From the cell containing the given text, extract its center point as (x, y) coordinate. 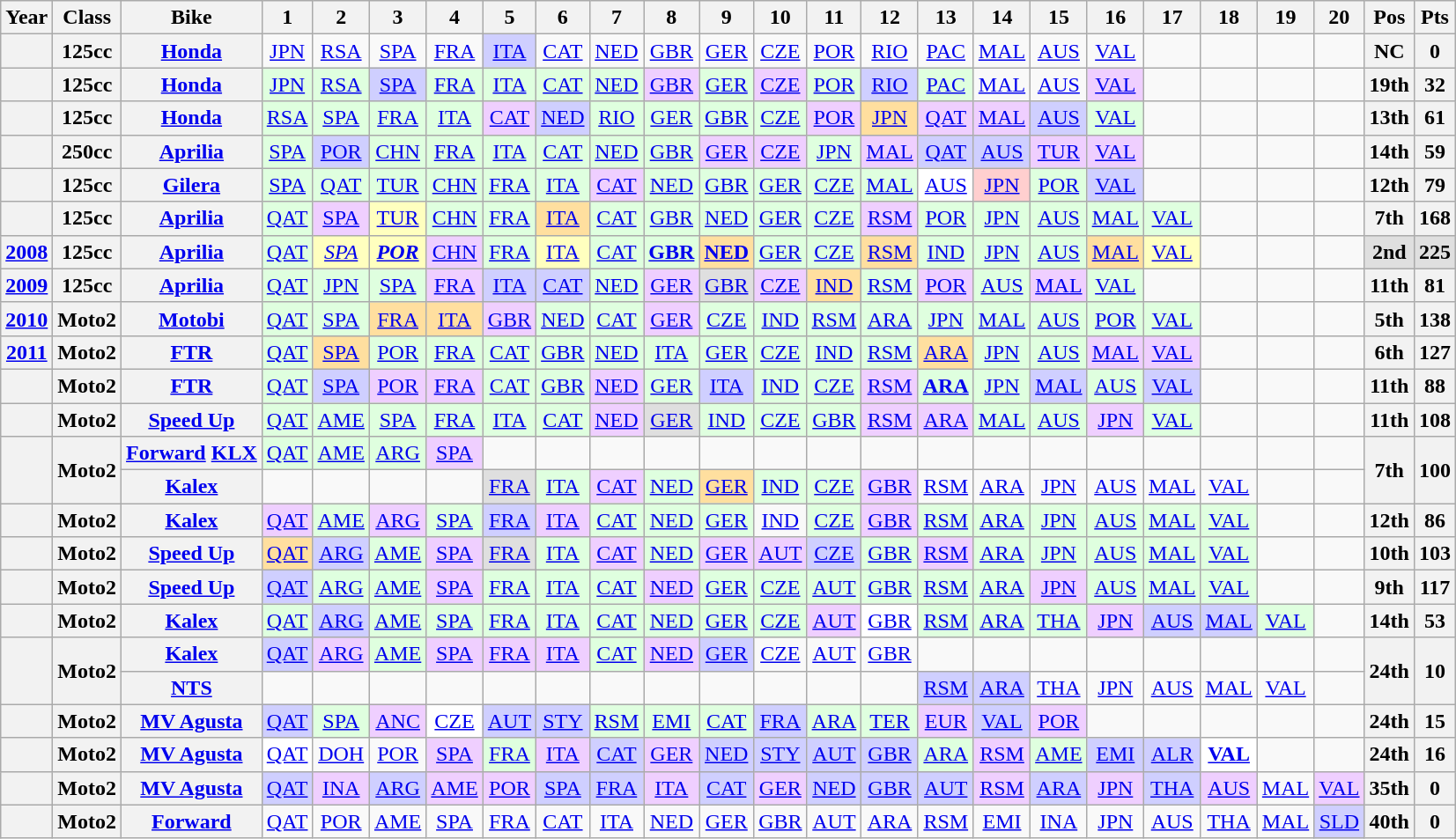
19th (1389, 85)
168 (1434, 218)
11 (834, 18)
53 (1434, 621)
32 (1434, 85)
4 (455, 18)
5 (509, 18)
Motobi (192, 319)
8 (671, 18)
1 (287, 18)
250cc (87, 151)
6th (1389, 352)
40th (1389, 821)
Pos (1389, 18)
ANC (397, 721)
20 (1339, 18)
NC (1389, 51)
103 (1434, 554)
2009 (26, 285)
9th (1389, 587)
117 (1434, 587)
35th (1389, 788)
7 (617, 18)
9 (727, 18)
127 (1434, 352)
SLD (1339, 821)
EUR (946, 721)
108 (1434, 420)
17 (1172, 18)
138 (1434, 319)
2 (341, 18)
225 (1434, 252)
61 (1434, 118)
NTS (192, 688)
2nd (1389, 252)
Year (26, 18)
Forward (192, 821)
2008 (26, 252)
18 (1229, 18)
88 (1434, 386)
6 (563, 18)
86 (1434, 520)
13th (1389, 118)
10th (1389, 554)
79 (1434, 185)
Pts (1434, 18)
DOH (341, 754)
5th (1389, 319)
81 (1434, 285)
14 (1001, 18)
100 (1434, 470)
2010 (26, 319)
19 (1285, 18)
13 (946, 18)
12 (890, 18)
TER (890, 721)
Class (87, 18)
Bike (192, 18)
Forward KLX (192, 453)
3 (397, 18)
Gilera (192, 185)
59 (1434, 151)
2011 (26, 352)
ALR (1172, 754)
